Determine the [X, Y] coordinate at the center of the cell enclosing the given text.  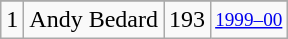
Andy Bedard [94, 20]
1999–00 [249, 20]
193 [188, 20]
1 [12, 20]
